Provide the (X, Y) coordinate of the cell's center where the given text is located.  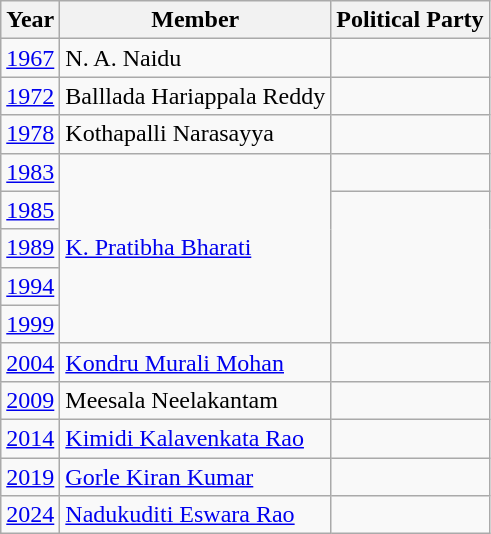
2004 (30, 362)
Member (196, 20)
N. A. Naidu (196, 58)
Year (30, 20)
1972 (30, 96)
K. Pratibha Bharati (196, 248)
Political Party (410, 20)
2009 (30, 400)
Kothapalli Narasayya (196, 134)
1978 (30, 134)
2024 (30, 515)
1985 (30, 210)
2019 (30, 477)
2014 (30, 438)
1983 (30, 172)
1994 (30, 286)
Balllada Hariappala Reddy (196, 96)
Gorle Kiran Kumar (196, 477)
Kimidi Kalavenkata Rao (196, 438)
1989 (30, 248)
Nadukuditi Eswara Rao (196, 515)
Kondru Murali Mohan (196, 362)
Meesala Neelakantam (196, 400)
1967 (30, 58)
1999 (30, 324)
